Return the (x, y) coordinate for the center point of the cell that contains the specified text.  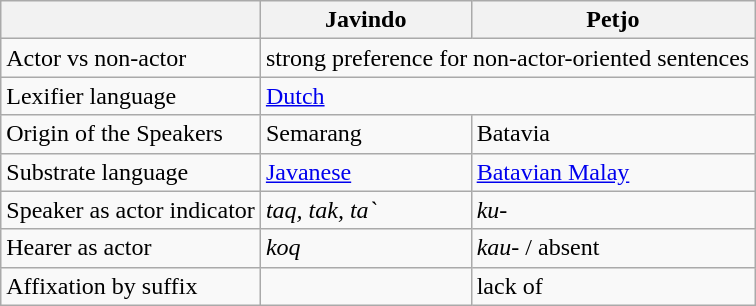
Affixation by suffix (131, 286)
Speaker as actor indicator (131, 210)
Dutch (507, 96)
kau- / absent (613, 248)
koq (366, 248)
Batavia (613, 134)
ku- (613, 210)
Actor vs non-actor (131, 58)
strong preference for non-actor-oriented sentences (507, 58)
taq, tak, ta` (366, 210)
lack of (613, 286)
Origin of the Speakers (131, 134)
Lexifier language (131, 96)
Javanese (366, 172)
Batavian Malay (613, 172)
Petjo (613, 20)
Substrate language (131, 172)
Semarang (366, 134)
Javindo (366, 20)
Hearer as actor (131, 248)
